Output the [x, y] coordinate of the center of the cell containing the given text.  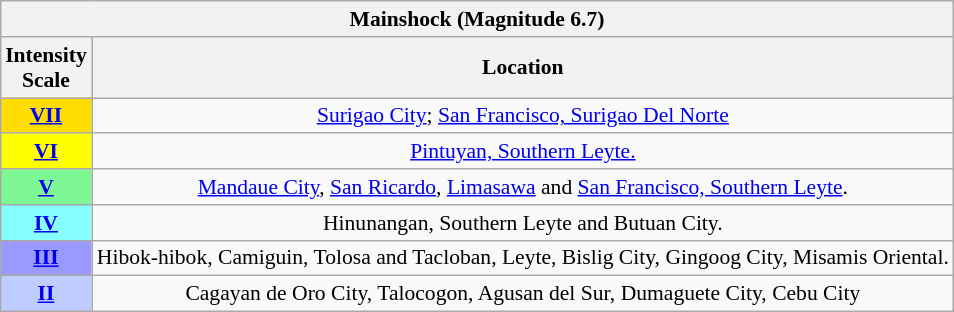
Mandaue City, San Ricardo, Limasawa and San Francisco, Southern Leyte. [523, 187]
Hinunangan, Southern Leyte and Butuan City. [523, 223]
VI [46, 152]
Mainshock (Magnitude 6.7) [477, 19]
Location [523, 68]
III [46, 258]
V [46, 187]
II [46, 294]
Surigao City; San Francisco, Surigao Del Norte [523, 116]
IV [46, 223]
VII [46, 116]
IntensityScale [46, 68]
Pintuyan, Southern Leyte. [523, 152]
Hibok-hibok, Camiguin, Tolosa and Tacloban, Leyte, Bislig City, Gingoog City, Misamis Oriental. [523, 258]
Cagayan de Oro City, Talocogon, Agusan del Sur, Dumaguete City, Cebu City [523, 294]
